Search for the cell housing the specified text and yield its [x, y] center coordinate. 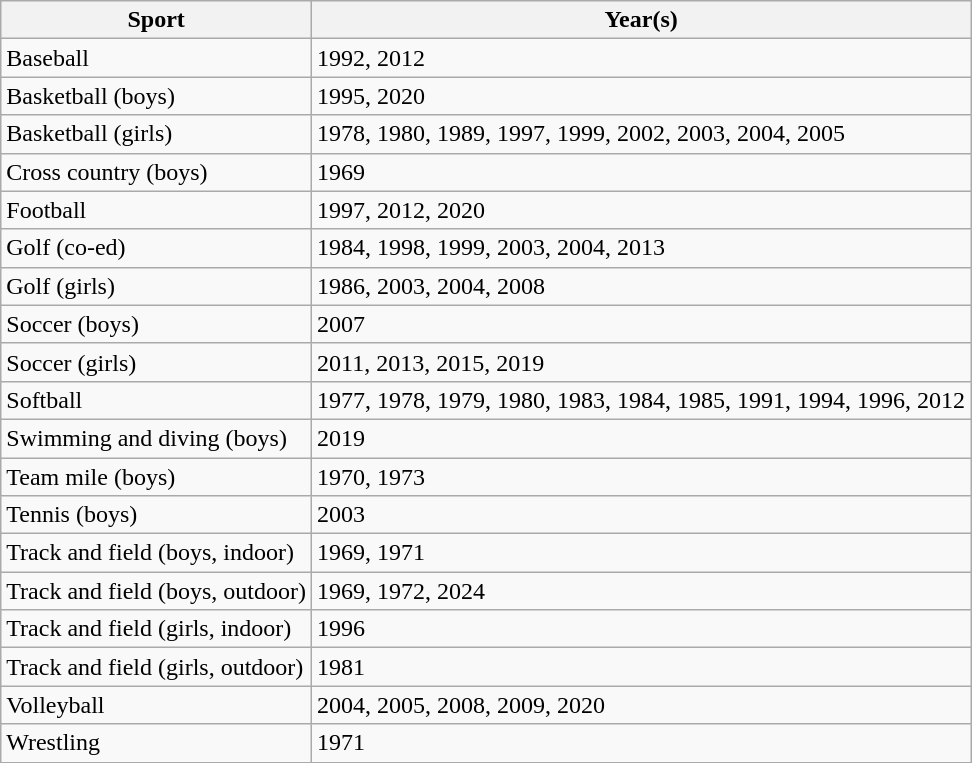
Baseball [156, 58]
1969 [642, 172]
2004, 2005, 2008, 2009, 2020 [642, 705]
Basketball (girls) [156, 134]
Sport [156, 20]
1977, 1978, 1979, 1980, 1983, 1984, 1985, 1991, 1994, 1996, 2012 [642, 400]
1986, 2003, 2004, 2008 [642, 286]
Softball [156, 400]
Swimming and diving (boys) [156, 438]
2003 [642, 515]
Track and field (boys, indoor) [156, 553]
Tennis (boys) [156, 515]
1995, 2020 [642, 96]
Basketball (boys) [156, 96]
Track and field (boys, outdoor) [156, 591]
1981 [642, 667]
Cross country (boys) [156, 172]
Golf (co-ed) [156, 248]
2007 [642, 324]
1984, 1998, 1999, 2003, 2004, 2013 [642, 248]
1969, 1972, 2024 [642, 591]
Football [156, 210]
Track and field (girls, outdoor) [156, 667]
Wrestling [156, 743]
1996 [642, 629]
1992, 2012 [642, 58]
2011, 2013, 2015, 2019 [642, 362]
1978, 1980, 1989, 1997, 1999, 2002, 2003, 2004, 2005 [642, 134]
Soccer (girls) [156, 362]
Golf (girls) [156, 286]
2019 [642, 438]
1997, 2012, 2020 [642, 210]
1971 [642, 743]
1969, 1971 [642, 553]
Year(s) [642, 20]
Volleyball [156, 705]
Team mile (boys) [156, 477]
Track and field (girls, indoor) [156, 629]
1970, 1973 [642, 477]
Soccer (boys) [156, 324]
